Search for the cell housing the specified text and yield its (X, Y) center coordinate. 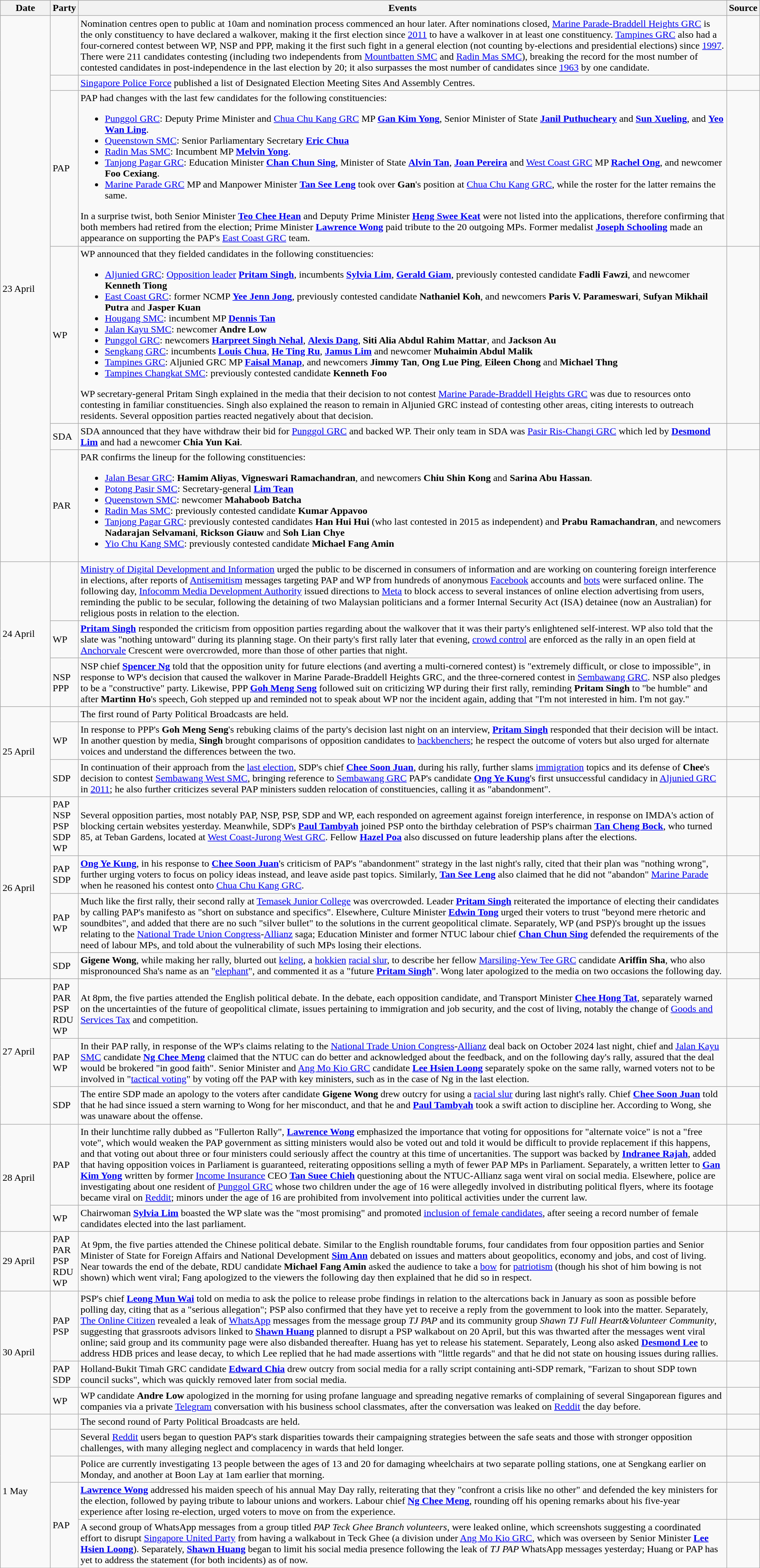
29 April (26, 1261)
Date (26, 8)
The second round of Party Political Broadcasts are held. (403, 1421)
NSPPPP (64, 682)
SDA (64, 437)
Events (403, 8)
The first round of Party Political Broadcasts are held. (403, 714)
27 April (26, 1051)
26 April (26, 888)
25 April (26, 751)
PAPNSPPSPSDPWP (64, 826)
28 April (26, 1178)
24 April (26, 634)
PAR (64, 506)
Party (64, 8)
Singapore Police Force published a list of Designated Election Meeting Sites And Assembly Centres. (403, 83)
23 April (26, 289)
30 April (26, 1352)
PAPPSP (64, 1326)
Source (743, 8)
1 May (26, 1490)
